Search for the cell housing the specified text and yield its (X, Y) center coordinate. 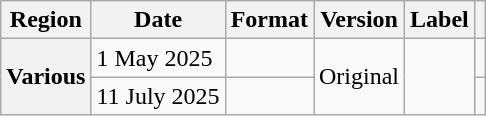
Original (360, 77)
Version (360, 20)
1 May 2025 (158, 58)
Various (46, 77)
11 July 2025 (158, 96)
Region (46, 20)
Label (440, 20)
Format (269, 20)
Date (158, 20)
